From the cell containing the given text, extract its center point as (x, y) coordinate. 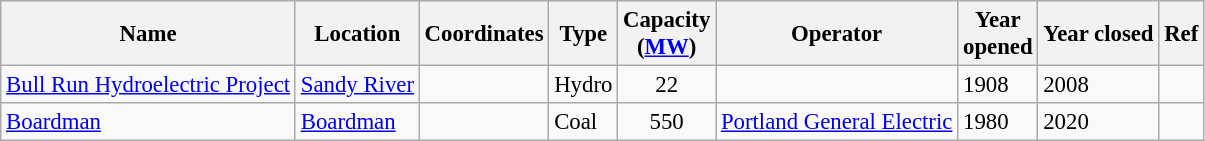
Yearopened (998, 34)
Hydro (584, 85)
2008 (1098, 85)
550 (667, 122)
Capacity(MW) (667, 34)
Ref (1182, 34)
Coal (584, 122)
22 (667, 85)
Name (148, 34)
2020 (1098, 122)
1980 (998, 122)
1908 (998, 85)
Portland General Electric (837, 122)
Operator (837, 34)
Coordinates (484, 34)
Bull Run Hydroelectric Project (148, 85)
Year closed (1098, 34)
Type (584, 34)
Sandy River (357, 85)
Location (357, 34)
